Search for the cell housing the specified text and yield its [X, Y] center coordinate. 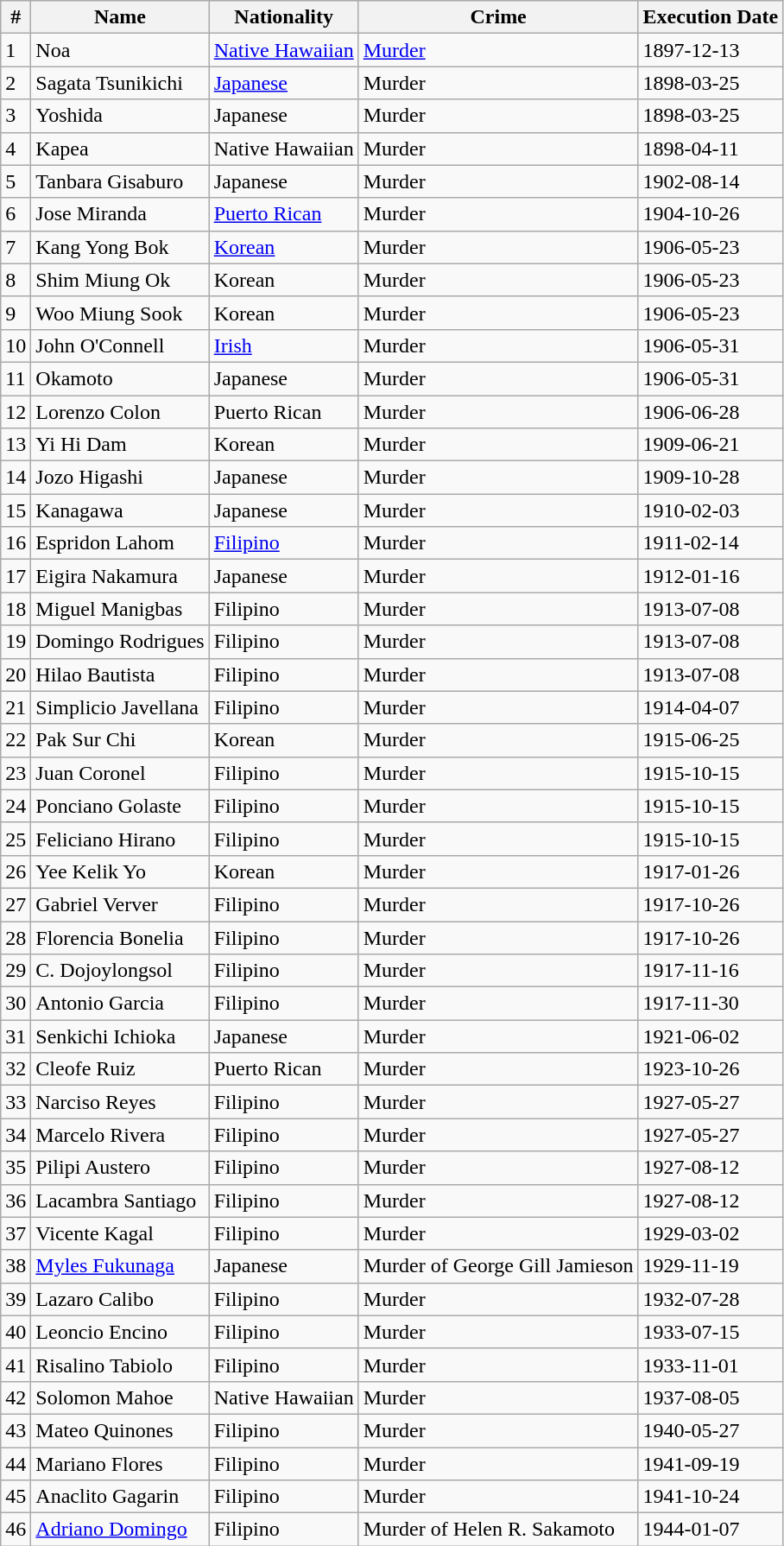
20 [16, 675]
Mateo Quinones [120, 1430]
Espridon Lahom [120, 543]
6 [16, 214]
41 [16, 1365]
1904-10-26 [711, 214]
1933-07-15 [711, 1332]
4 [16, 149]
Tanbara Gisaburo [120, 181]
15 [16, 510]
Cleofe Ruiz [120, 1069]
Myles Fukunaga [120, 1266]
13 [16, 445]
Domingo Rodrigues [120, 642]
30 [16, 1004]
18 [16, 609]
25 [16, 839]
Okamoto [120, 378]
16 [16, 543]
44 [16, 1464]
Murder of George Gill Jamieson [498, 1266]
9 [16, 313]
John O'Connell [120, 345]
# [16, 17]
Kanagawa [120, 510]
40 [16, 1332]
Narciso Reyes [120, 1102]
12 [16, 412]
1937-08-05 [711, 1397]
Jozo Higashi [120, 478]
1944-01-07 [711, 1530]
Gabriel Verver [120, 904]
1911-02-14 [711, 543]
Crime [498, 17]
1910-02-03 [711, 510]
1909-10-28 [711, 478]
11 [16, 378]
Pak Sur Chi [120, 740]
17 [16, 576]
1902-08-14 [711, 181]
Pilipi Austero [120, 1168]
32 [16, 1069]
1898-04-11 [711, 149]
46 [16, 1530]
Irish [283, 345]
Jose Miranda [120, 214]
1933-11-01 [711, 1365]
Hilao Bautista [120, 675]
38 [16, 1266]
Kang Yong Bok [120, 247]
Murder of Helen R. Sakamoto [498, 1530]
Yee Kelik Yo [120, 871]
1941-09-19 [711, 1464]
45 [16, 1497]
26 [16, 871]
29 [16, 971]
Anaclito Gagarin [120, 1497]
Shim Miung Ok [120, 280]
Nationality [283, 17]
39 [16, 1299]
35 [16, 1168]
1941-10-24 [711, 1497]
C. Dojoylongsol [120, 971]
24 [16, 806]
Feliciano Hirano [120, 839]
1909-06-21 [711, 445]
Lorenzo Colon [120, 412]
10 [16, 345]
Marcelo Rivera [120, 1135]
1929-03-02 [711, 1233]
Antonio Garcia [120, 1004]
8 [16, 280]
Adriano Domingo [120, 1530]
Eigira Nakamura [120, 576]
36 [16, 1201]
Lazaro Calibo [120, 1299]
1915-06-25 [711, 740]
1906-06-28 [711, 412]
Sagata Tsunikichi [120, 83]
31 [16, 1036]
1917-11-30 [711, 1004]
43 [16, 1430]
42 [16, 1397]
1932-07-28 [711, 1299]
2 [16, 83]
1912-01-16 [711, 576]
Florencia Bonelia [120, 937]
Execution Date [711, 17]
1923-10-26 [711, 1069]
Kapea [120, 149]
1917-11-16 [711, 971]
Name [120, 17]
1914-04-07 [711, 707]
21 [16, 707]
19 [16, 642]
1929-11-19 [711, 1266]
27 [16, 904]
1 [16, 50]
33 [16, 1102]
7 [16, 247]
1897-12-13 [711, 50]
22 [16, 740]
37 [16, 1233]
1921-06-02 [711, 1036]
Lacambra Santiago [120, 1201]
23 [16, 773]
Vicente Kagal [120, 1233]
Ponciano Golaste [120, 806]
1940-05-27 [711, 1430]
Yoshida [120, 116]
14 [16, 478]
1917-01-26 [711, 871]
Juan Coronel [120, 773]
Solomon Mahoe [120, 1397]
Leoncio Encino [120, 1332]
Simplicio Javellana [120, 707]
Senkichi Ichioka [120, 1036]
5 [16, 181]
Miguel Manigbas [120, 609]
Risalino Tabiolo [120, 1365]
Mariano Flores [120, 1464]
Noa [120, 50]
3 [16, 116]
Yi Hi Dam [120, 445]
34 [16, 1135]
28 [16, 937]
Woo Miung Sook [120, 313]
